Find where the given text appears and provide that cell's center as (x, y) coordinate. 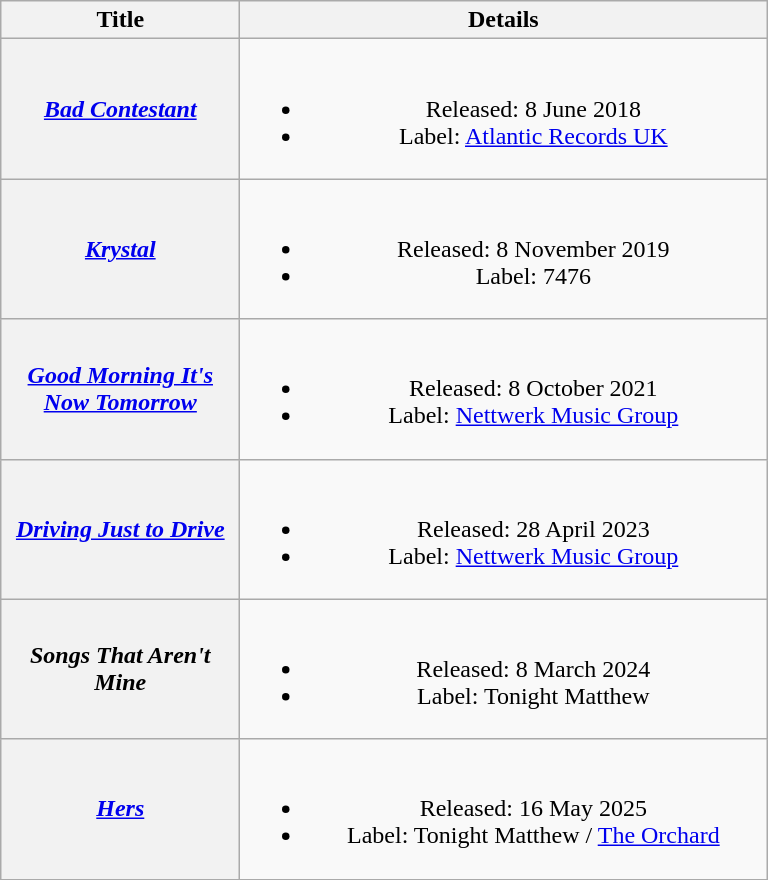
Songs That Aren't Mine (120, 669)
Driving Just to Drive (120, 529)
Released: 16 May 2025Label: Tonight Matthew / The Orchard (504, 809)
Released: 28 April 2023Label: Nettwerk Music Group (504, 529)
Released: 8 June 2018Label: Atlantic Records UK (504, 109)
Released: 8 November 2019Label: 7476 (504, 249)
Krystal (120, 249)
Good Morning It's Now Tomorrow (120, 389)
Bad Contestant (120, 109)
Hers (120, 809)
Title (120, 20)
Details (504, 20)
Released: 8 October 2021Label: Nettwerk Music Group (504, 389)
Released: 8 March 2024Label: Tonight Matthew (504, 669)
